Return (X, Y) of the center of cell containing provided text 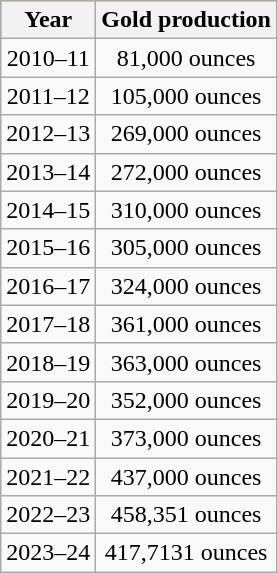
305,000 ounces (186, 248)
417,7131 ounces (186, 553)
Gold production (186, 20)
2016–17 (48, 286)
2017–18 (48, 324)
2012–13 (48, 134)
105,000 ounces (186, 96)
373,000 ounces (186, 438)
2022–23 (48, 515)
363,000 ounces (186, 362)
Year (48, 20)
2021–22 (48, 477)
2015–16 (48, 248)
2013–14 (48, 172)
2010–11 (48, 58)
269,000 ounces (186, 134)
2020–21 (48, 438)
2019–20 (48, 400)
2011–12 (48, 96)
324,000 ounces (186, 286)
2018–19 (48, 362)
2023–24 (48, 553)
458,351 ounces (186, 515)
361,000 ounces (186, 324)
272,000 ounces (186, 172)
437,000 ounces (186, 477)
310,000 ounces (186, 210)
81,000 ounces (186, 58)
2014–15 (48, 210)
352,000 ounces (186, 400)
